From the cell containing the given text, extract its center point as (x, y) coordinate. 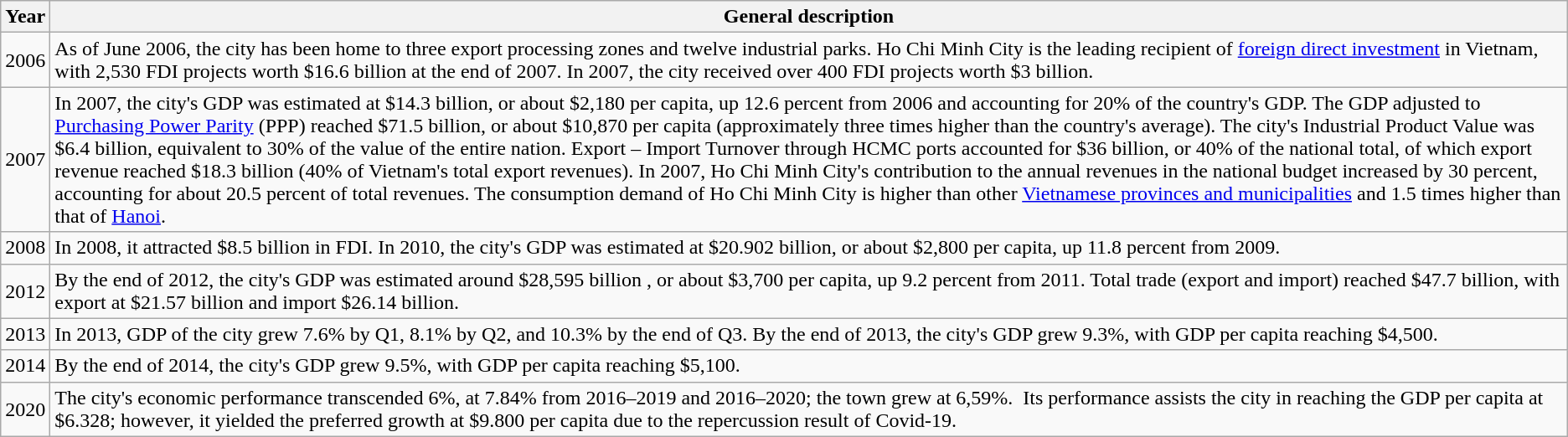
2012 (25, 291)
General description (809, 17)
2013 (25, 334)
2020 (25, 409)
2014 (25, 366)
By the end of 2014, the city's GDP grew 9.5%, with GDP per capita reaching $5,100. (809, 366)
2008 (25, 248)
2006 (25, 60)
Year (25, 17)
2007 (25, 159)
